Output the (X, Y) coordinate of the center of the cell containing the given text.  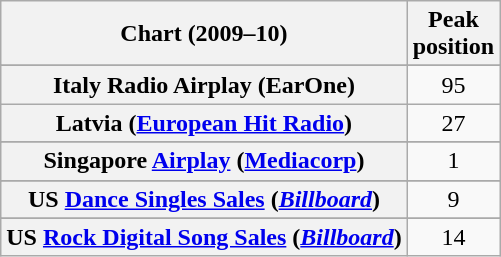
Singapore Airplay (Mediacorp) (204, 161)
9 (453, 199)
US Dance Singles Sales (Billboard) (204, 199)
1 (453, 161)
27 (453, 123)
Latvia (European Hit Radio) (204, 123)
95 (453, 85)
14 (453, 237)
Peakposition (453, 34)
US Rock Digital Song Sales (Billboard) (204, 237)
Italy Radio Airplay (EarOne) (204, 85)
Chart (2009–10) (204, 34)
